Identify which cell holds the provided text, then report its (X, Y) central coordinate. 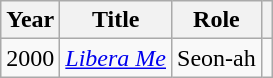
Libera Me (116, 58)
Role (217, 20)
2000 (30, 58)
Year (30, 20)
Title (116, 20)
Seon-ah (217, 58)
